Search for the cell housing the specified text and yield its (x, y) center coordinate. 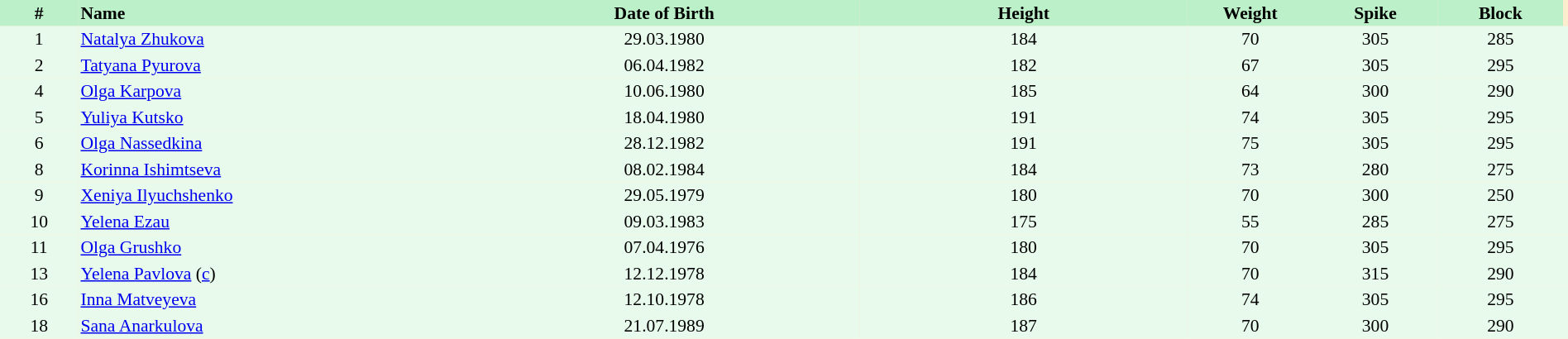
18.04.1980 (664, 117)
Tatyana Pyurova (273, 65)
16 (39, 299)
06.04.1982 (664, 65)
Yuliya Kutsko (273, 117)
182 (1024, 65)
Date of Birth (664, 13)
Spike (1374, 13)
29.05.1979 (664, 195)
Olga Grushko (273, 248)
08.02.1984 (664, 169)
6 (39, 144)
18 (39, 326)
21.07.1989 (664, 326)
2 (39, 65)
Yelena Pavlova (c) (273, 274)
185 (1024, 91)
Yelena Ezau (273, 222)
175 (1024, 222)
1 (39, 40)
73 (1250, 169)
9 (39, 195)
Block (1500, 13)
Height (1024, 13)
Inna Matveyeva (273, 299)
Natalya Zhukova (273, 40)
280 (1374, 169)
Sana Anarkulova (273, 326)
8 (39, 169)
186 (1024, 299)
Weight (1250, 13)
# (39, 13)
11 (39, 248)
75 (1250, 144)
187 (1024, 326)
315 (1374, 274)
4 (39, 91)
12.12.1978 (664, 274)
67 (1250, 65)
10.06.1980 (664, 91)
Korinna Ishimtseva (273, 169)
5 (39, 117)
09.03.1983 (664, 222)
10 (39, 222)
Olga Karpova (273, 91)
29.03.1980 (664, 40)
250 (1500, 195)
28.12.1982 (664, 144)
55 (1250, 222)
Olga Nassedkina (273, 144)
07.04.1976 (664, 248)
12.10.1978 (664, 299)
13 (39, 274)
Xeniya Ilyuchshenko (273, 195)
64 (1250, 91)
Name (273, 13)
